Search for the cell housing the specified text and yield its (X, Y) center coordinate. 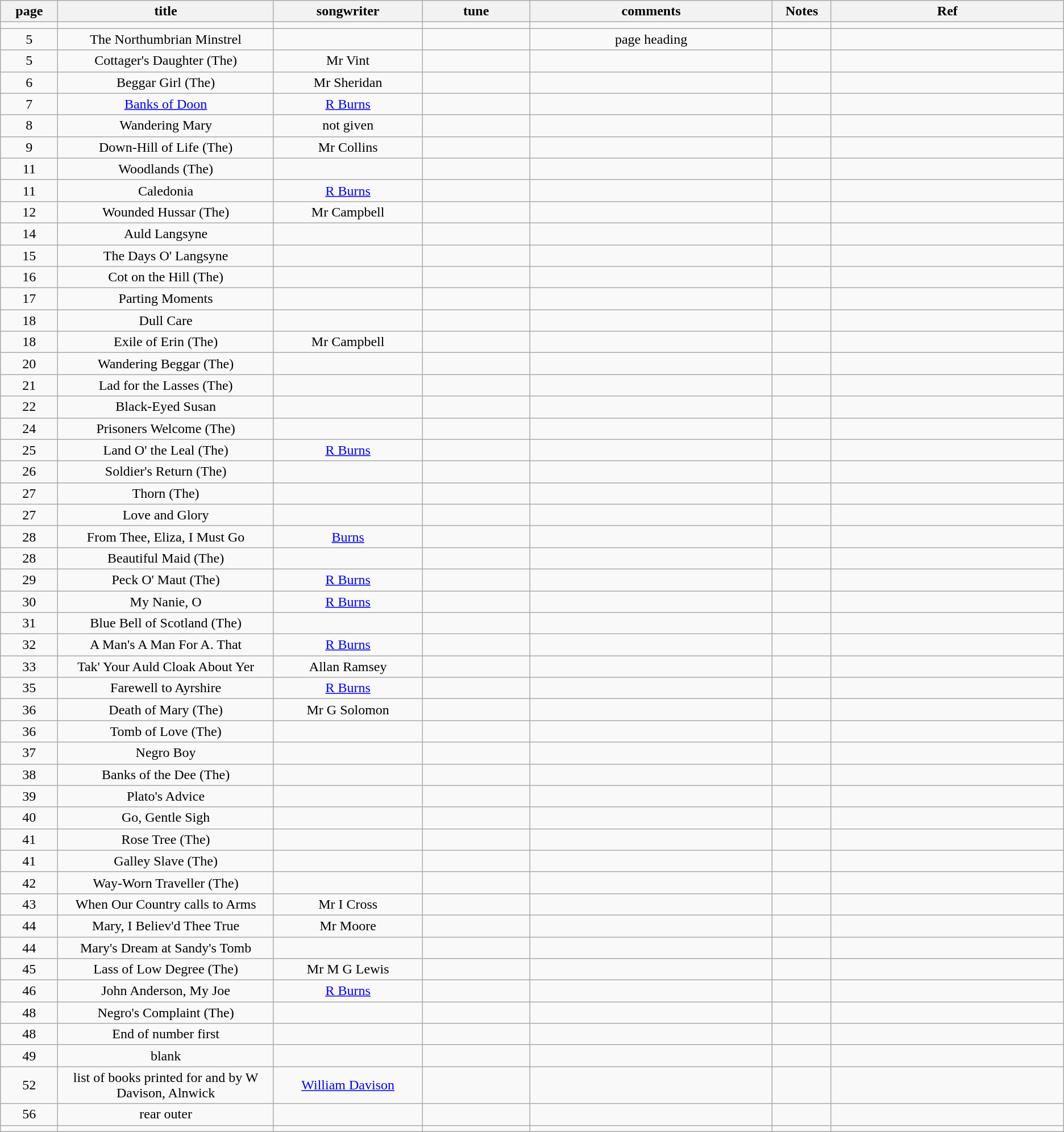
Burns (348, 536)
Black-Eyed Susan (166, 407)
A Man's A Man For A. That (166, 645)
Go, Gentle Sigh (166, 818)
My Nanie, O (166, 602)
Down-Hill of Life (The) (166, 147)
Soldier's Return (The) (166, 472)
39 (30, 796)
Woodlands (The) (166, 169)
Wounded Hussar (The) (166, 212)
9 (30, 147)
Rose Tree (The) (166, 839)
17 (30, 299)
37 (30, 753)
6 (30, 82)
8 (30, 126)
Notes (802, 11)
21 (30, 385)
Tak' Your Auld Cloak About Yer (166, 667)
Banks of the Dee (The) (166, 775)
page heading (651, 39)
comments (651, 11)
Mary, I Believ'd Thee True (166, 926)
not given (348, 126)
Negro's Complaint (The) (166, 1013)
Farewell to Ayrshire (166, 688)
Exile of Erin (The) (166, 342)
Blue Bell of Scotland (The) (166, 623)
End of number first (166, 1034)
blank (166, 1056)
songwriter (348, 11)
Dull Care (166, 321)
24 (30, 428)
33 (30, 667)
Wandering Mary (166, 126)
43 (30, 904)
Mary's Dream at Sandy's Tomb (166, 947)
Land O' the Leal (The) (166, 450)
Plato's Advice (166, 796)
Peck O' Maut (The) (166, 580)
Negro Boy (166, 753)
7 (30, 104)
Galley Slave (The) (166, 861)
Death of Mary (The) (166, 710)
Lass of Low Degree (The) (166, 969)
Tomb of Love (The) (166, 731)
Allan Ramsey (348, 667)
56 (30, 1114)
12 (30, 212)
Thorn (The) (166, 493)
Beautiful Maid (The) (166, 558)
Mr Moore (348, 926)
Cottager's Daughter (The) (166, 61)
42 (30, 883)
16 (30, 277)
25 (30, 450)
Caledonia (166, 190)
Mr Collins (348, 147)
26 (30, 472)
William Davison (348, 1085)
20 (30, 364)
The Days O' Langsyne (166, 255)
Prisoners Welcome (The) (166, 428)
list of books printed for and by W Davison, Alnwick (166, 1085)
15 (30, 255)
35 (30, 688)
52 (30, 1085)
29 (30, 580)
title (166, 11)
From Thee, Eliza, I Must Go (166, 536)
page (30, 11)
49 (30, 1056)
The Northumbrian Minstrel (166, 39)
John Anderson, My Joe (166, 991)
Auld Langsyne (166, 234)
Banks of Doon (166, 104)
Love and Glory (166, 515)
38 (30, 775)
30 (30, 602)
40 (30, 818)
Parting Moments (166, 299)
Mr Vint (348, 61)
Mr M G Lewis (348, 969)
Mr G Solomon (348, 710)
When Our Country calls to Arms (166, 904)
46 (30, 991)
31 (30, 623)
tune (476, 11)
Way-Worn Traveller (The) (166, 883)
Mr Sheridan (348, 82)
Wandering Beggar (The) (166, 364)
45 (30, 969)
Lad for the Lasses (The) (166, 385)
Mr I Cross (348, 904)
Ref (947, 11)
Beggar Girl (The) (166, 82)
22 (30, 407)
Cot on the Hill (The) (166, 277)
32 (30, 645)
14 (30, 234)
rear outer (166, 1114)
